Provide the (X, Y) coordinate of the cell's center where the given text is located.  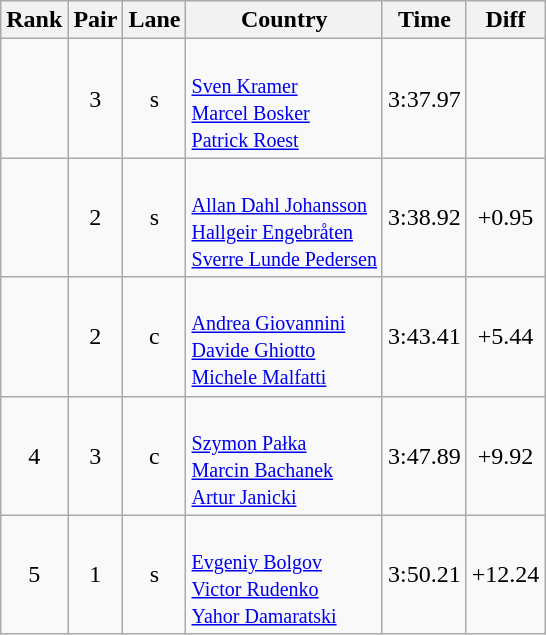
1 (96, 574)
Evgeniy BolgovVictor RudenkoYahor Damaratski (284, 574)
Country (284, 20)
Szymon PałkaMarcin BachanekArtur Janicki (284, 456)
+5.44 (506, 336)
Time (424, 20)
3:47.89 (424, 456)
3:38.92 (424, 218)
4 (34, 456)
3:50.21 (424, 574)
+9.92 (506, 456)
+12.24 (506, 574)
Pair (96, 20)
Rank (34, 20)
Lane (154, 20)
3:37.97 (424, 98)
Allan Dahl JohanssonHallgeir EngebråtenSverre Lunde Pedersen (284, 218)
Diff (506, 20)
Sven KramerMarcel BoskerPatrick Roest (284, 98)
3:43.41 (424, 336)
+0.95 (506, 218)
5 (34, 574)
Andrea GiovanniniDavide GhiottoMichele Malfatti (284, 336)
